Search for the cell housing the specified text and yield its (x, y) center coordinate. 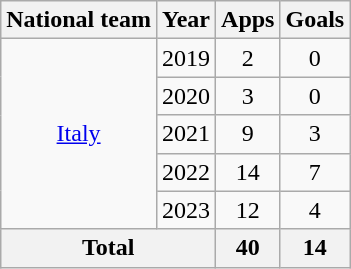
Year (186, 20)
2022 (186, 172)
National team (79, 20)
12 (248, 210)
Apps (248, 20)
2 (248, 58)
40 (248, 248)
2019 (186, 58)
Goals (315, 20)
2020 (186, 96)
9 (248, 134)
2023 (186, 210)
Italy (79, 134)
2021 (186, 134)
4 (315, 210)
Total (108, 248)
7 (315, 172)
